Output the (X, Y) coordinate of the center of the cell containing the given text.  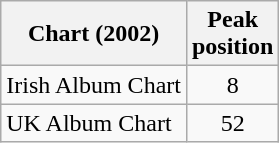
8 (232, 85)
Peakposition (232, 34)
Chart (2002) (94, 34)
UK Album Chart (94, 123)
52 (232, 123)
Irish Album Chart (94, 85)
